For the text-containing cell, return its midpoint in [X, Y] coordinate format. 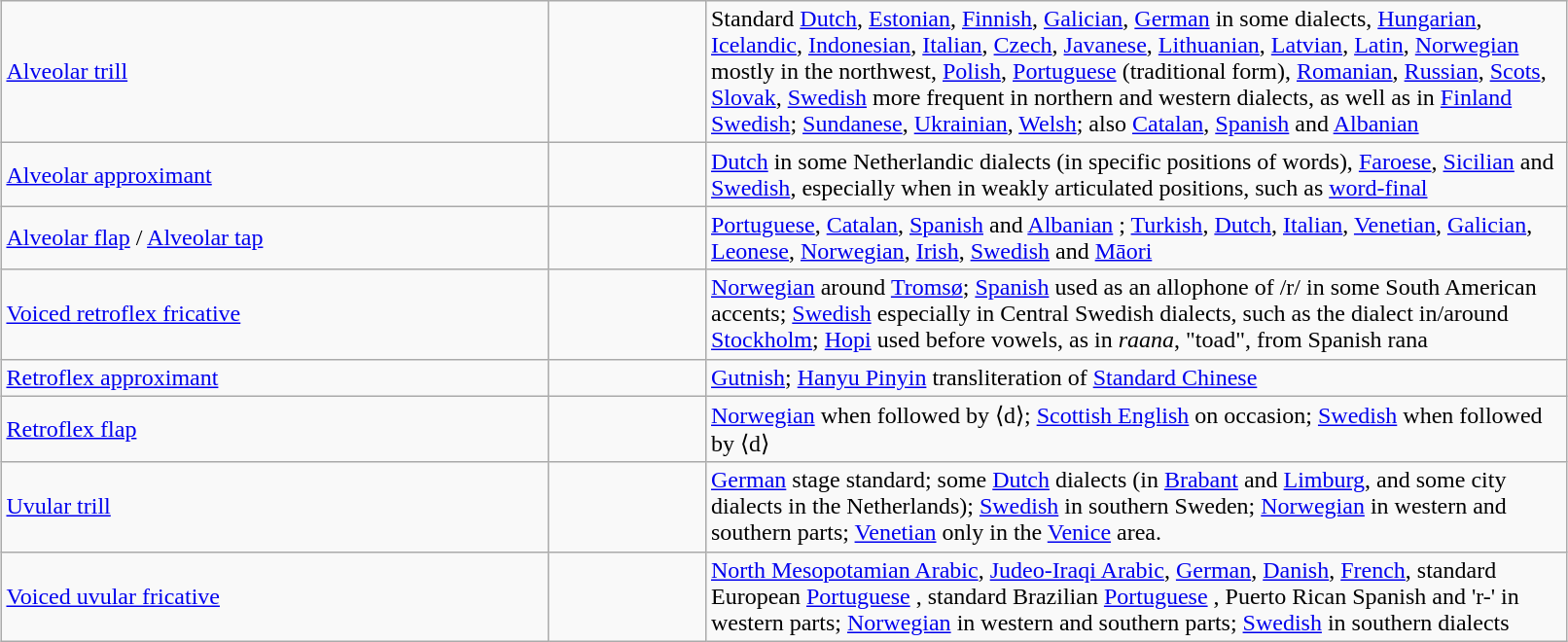
Norwegian when followed by ⟨d⟩; Scottish English on occasion; Swedish when followed by ⟨d⟩ [1136, 429]
Portuguese, Catalan, Spanish and Albanian ; Turkish, Dutch, Italian, Venetian, Galician, Leonese, Norwegian, Irish, Swedish and Māori [1136, 237]
Gutnish; Hanyu Pinyin transliteration of Standard Chinese [1136, 377]
Retroflex flap [275, 429]
Alveolar flap / Alveolar tap [275, 237]
Uvular trill [275, 507]
Voiced uvular fricative [275, 596]
Alveolar trill [275, 72]
Voiced retroflex fricative [275, 314]
Retroflex approximant [275, 377]
Alveolar approximant [275, 175]
